Identify which cell holds the provided text, then report its [X, Y] central coordinate. 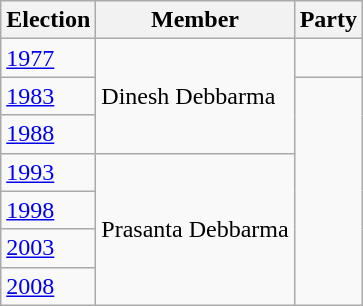
Election [48, 20]
2008 [48, 286]
1983 [48, 96]
1988 [48, 134]
1998 [48, 210]
1993 [48, 172]
Party [328, 20]
Dinesh Debbarma [195, 96]
Member [195, 20]
2003 [48, 248]
Prasanta Debbarma [195, 229]
1977 [48, 58]
